Output the (x, y) coordinate of the center of the cell containing the given text.  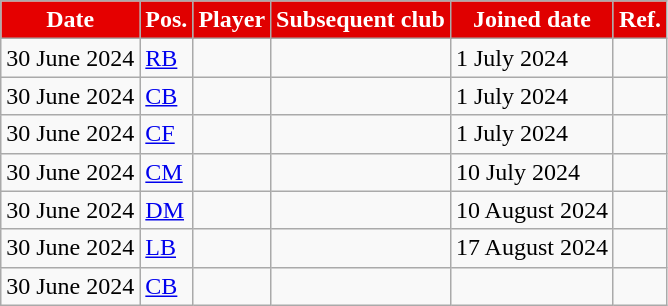
Joined date (532, 20)
DM (166, 210)
CF (166, 134)
Ref. (640, 20)
17 August 2024 (532, 248)
10 August 2024 (532, 210)
Pos. (166, 20)
Date (70, 20)
10 July 2024 (532, 172)
CM (166, 172)
Subsequent club (361, 20)
LB (166, 248)
RB (166, 58)
Player (232, 20)
